Search for the cell housing the specified text and yield its [X, Y] center coordinate. 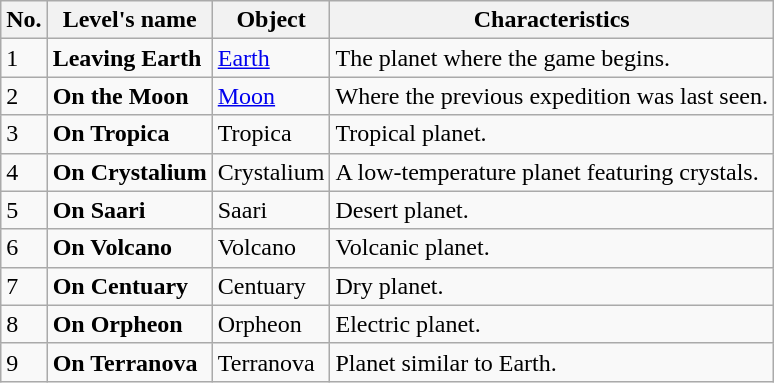
Volcanic planet. [552, 248]
On Volcano [130, 248]
Where the previous expedition was last seen. [552, 96]
On Saari [130, 210]
6 [24, 248]
No. [24, 20]
Moon [271, 96]
On Orpheon [130, 324]
3 [24, 134]
Desert planet. [552, 210]
5 [24, 210]
Saari [271, 210]
Orpheon [271, 324]
7 [24, 286]
Tropical planet. [552, 134]
Object [271, 20]
4 [24, 172]
On Terranova [130, 362]
Earth [271, 58]
Planet similar to Earth. [552, 362]
Volcano [271, 248]
Terranova [271, 362]
On Crystalium [130, 172]
The planet where the game begins. [552, 58]
On Tropica [130, 134]
On the Moon [130, 96]
8 [24, 324]
Crystalium [271, 172]
Tropica [271, 134]
Centuary [271, 286]
Leaving Earth [130, 58]
Electric planet. [552, 324]
A low-temperature planet featuring crystals. [552, 172]
On Centuary [130, 286]
Dry planet. [552, 286]
1 [24, 58]
Characteristics [552, 20]
Level's name [130, 20]
2 [24, 96]
9 [24, 362]
